Output the [X, Y] coordinate of the center of the cell containing the given text.  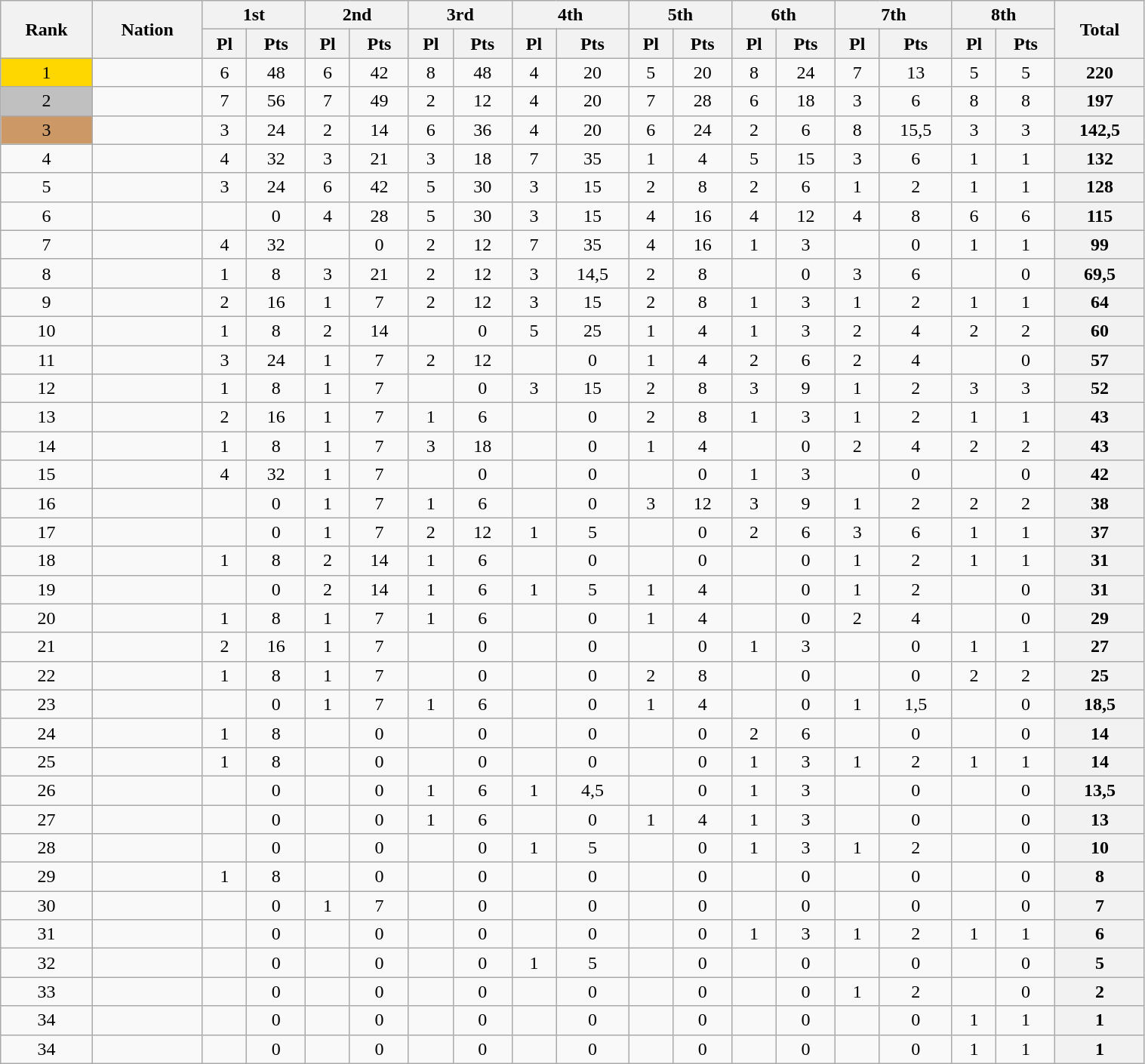
Rank [47, 29]
52 [1100, 389]
37 [1100, 532]
14,5 [593, 273]
23 [47, 704]
15,5 [916, 130]
33 [47, 992]
132 [1100, 158]
8th [1004, 15]
18,5 [1100, 704]
2nd [358, 15]
99 [1100, 244]
7th [894, 15]
17 [47, 532]
128 [1100, 187]
4th [571, 15]
5th [681, 15]
38 [1100, 503]
26 [47, 790]
1st [254, 15]
60 [1100, 331]
220 [1100, 72]
6th [783, 15]
Total [1100, 29]
3rd [460, 15]
197 [1100, 101]
57 [1100, 360]
115 [1100, 216]
69,5 [1100, 273]
13,5 [1100, 790]
64 [1100, 302]
19 [47, 589]
4,5 [593, 790]
142,5 [1100, 130]
1,5 [916, 704]
22 [47, 675]
56 [276, 101]
36 [482, 130]
49 [379, 101]
Nation [147, 29]
11 [47, 360]
